Return the (x, y) coordinate for the center point of the cell that contains the specified text.  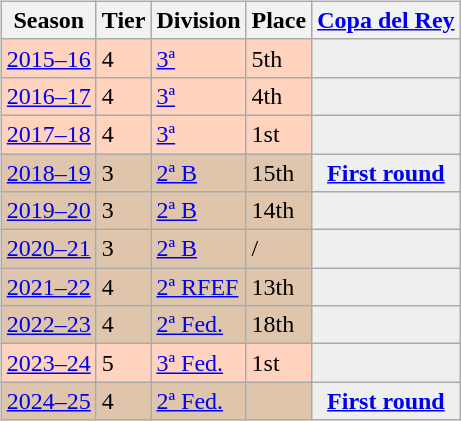
3ª Fed. (198, 363)
2024–25 (48, 401)
Place (279, 20)
13th (279, 287)
/ (279, 249)
2015–16 (48, 58)
18th (279, 325)
5th (279, 58)
2ª RFEF (198, 287)
4th (279, 96)
2023–24 (48, 363)
2017–18 (48, 134)
15th (279, 173)
14th (279, 211)
2016–17 (48, 96)
2018–19 (48, 173)
Division (198, 20)
2022–23 (48, 325)
Copa del Rey (386, 20)
Season (48, 20)
5 (124, 363)
2021–22 (48, 287)
2020–21 (48, 249)
2019–20 (48, 211)
Tier (124, 20)
